Scan for the cell matching the given text and deliver its (x, y) coordinate at center. 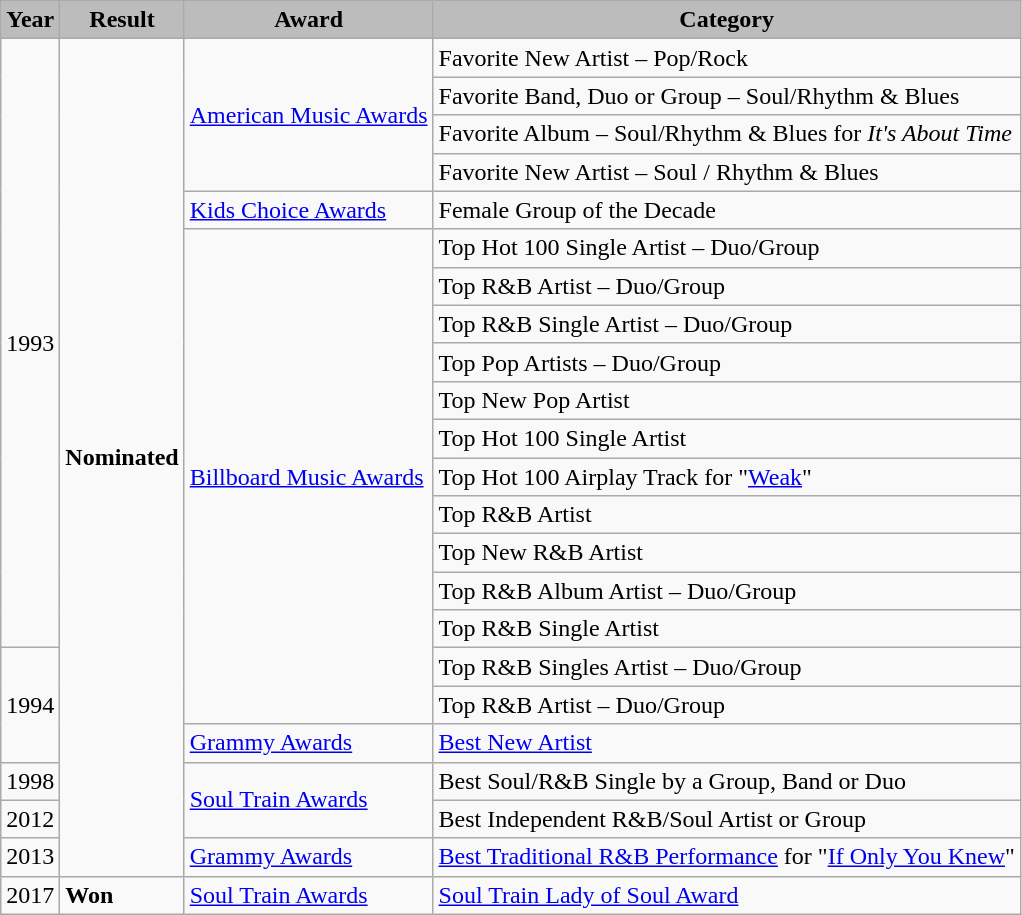
Result (122, 20)
Top New R&B Artist (726, 553)
Top R&B Single Artist – Duo/Group (726, 324)
Best Soul/R&B Single by a Group, Band or Duo (726, 781)
Top R&B Album Artist – Duo/Group (726, 591)
Top Hot 100 Single Artist – Duo/Group (726, 248)
2017 (30, 895)
Kids Choice Awards (308, 210)
Favorite New Artist – Soul / Rhythm & Blues (726, 172)
Top R&B Singles Artist – Duo/Group (726, 667)
Favorite Band, Duo or Group – Soul/Rhythm & Blues (726, 96)
Top Pop Artists – Duo/Group (726, 362)
Female Group of the Decade (726, 210)
Best New Artist (726, 743)
Nominated (122, 458)
Top Hot 100 Airplay Track for "Weak" (726, 477)
Soul Train Lady of Soul Award (726, 895)
Best Traditional R&B Performance for "If Only You Knew" (726, 857)
Billboard Music Awards (308, 476)
Top New Pop Artist (726, 400)
Award (308, 20)
Won (122, 895)
Category (726, 20)
2013 (30, 857)
Best Independent R&B/Soul Artist or Group (726, 819)
1994 (30, 705)
American Music Awards (308, 115)
1998 (30, 781)
Top Hot 100 Single Artist (726, 438)
Year (30, 20)
Top R&B Artist (726, 515)
2012 (30, 819)
Favorite Album – Soul/Rhythm & Blues for It's About Time (726, 134)
Top R&B Single Artist (726, 629)
Favorite New Artist – Pop/Rock (726, 58)
1993 (30, 344)
